Scan for the cell matching the given text and deliver its [X, Y] coordinate at center. 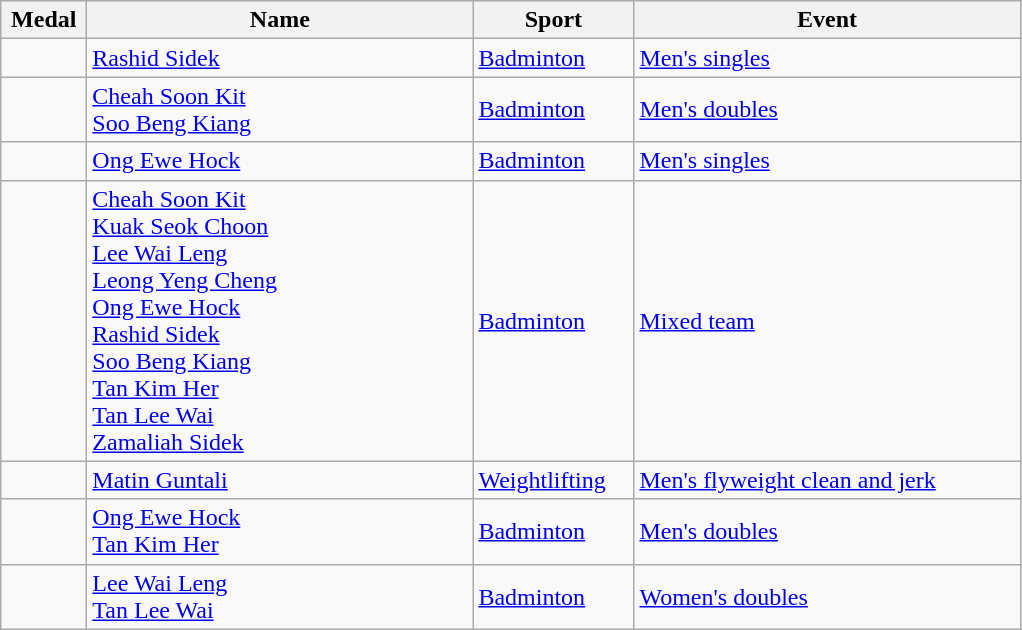
Cheah Soon KitKuak Seok ChoonLee Wai LengLeong Yeng ChengOng Ewe HockRashid SidekSoo Beng KiangTan Kim HerTan Lee WaiZamaliah Sidek [280, 320]
Lee Wai LengTan Lee Wai [280, 596]
Cheah Soon KitSoo Beng Kiang [280, 110]
Ong Ewe HockTan Kim Her [280, 532]
Matin Guntali [280, 480]
Rashid Sidek [280, 58]
Mixed team [827, 320]
Sport [554, 20]
Event [827, 20]
Women's doubles [827, 596]
Men's flyweight clean and jerk [827, 480]
Medal [44, 20]
Ong Ewe Hock [280, 161]
Weightlifting [554, 480]
Name [280, 20]
